Capture the cell that displays the provided text and extract its (x, y) central coordinate. 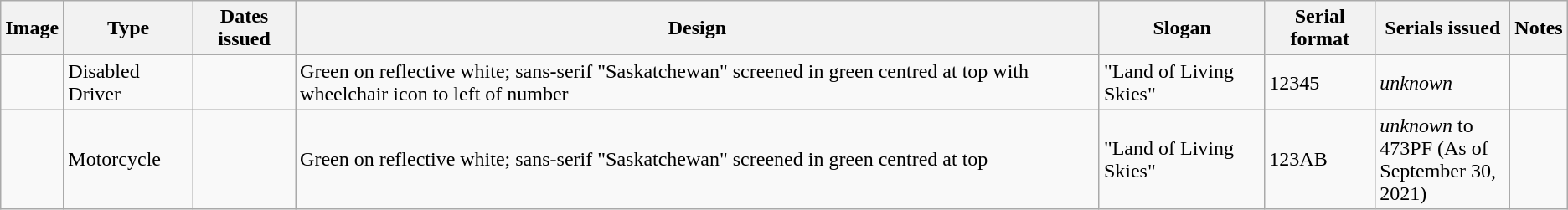
Green on reflective white; sans-serif "Saskatchewan" screened in green centred at top (698, 159)
12345 (1320, 82)
Serial format (1320, 28)
Serials issued (1442, 28)
unknown (1442, 82)
Design (698, 28)
Notes (1539, 28)
Green on reflective white; sans-serif "Saskatchewan" screened in green centred at top with wheelchair icon to left of number (698, 82)
Image (32, 28)
Disabled Driver (129, 82)
123AB (1320, 159)
unknown to 473PF (As of September 30, 2021) (1442, 159)
Motorcycle (129, 159)
Type (129, 28)
Dates issued (245, 28)
Slogan (1181, 28)
